For the text-containing cell, return its midpoint in [x, y] coordinate format. 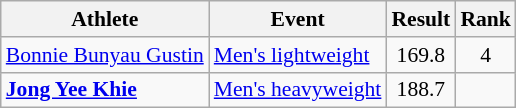
Rank [486, 19]
188.7 [420, 90]
Event [298, 19]
Men's heavyweight [298, 90]
Athlete [105, 19]
4 [486, 55]
Result [420, 19]
Bonnie Bunyau Gustin [105, 55]
169.8 [420, 55]
Men's lightweight [298, 55]
Jong Yee Khie [105, 90]
